Extract the (X, Y) coordinate from the center of the cell holding the provided text.  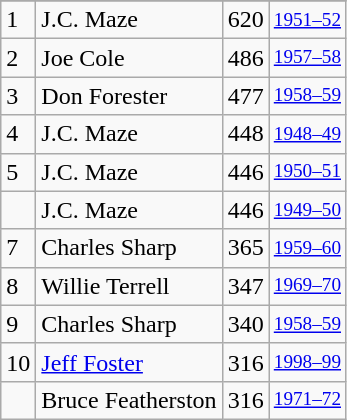
Bruce Featherston (129, 400)
Joe Cole (129, 58)
3 (18, 96)
Jeff Foster (129, 362)
1971–72 (307, 400)
1959–60 (307, 248)
340 (246, 324)
1949–50 (307, 210)
1951–52 (307, 20)
448 (246, 134)
Don Forester (129, 96)
1969–70 (307, 286)
7 (18, 248)
Willie Terrell (129, 286)
1 (18, 20)
620 (246, 20)
1950–51 (307, 172)
486 (246, 58)
347 (246, 286)
4 (18, 134)
2 (18, 58)
1957–58 (307, 58)
365 (246, 248)
8 (18, 286)
1948–49 (307, 134)
5 (18, 172)
1998–99 (307, 362)
477 (246, 96)
10 (18, 362)
9 (18, 324)
